Return the [X, Y] coordinate for the center point of the cell that contains the specified text.  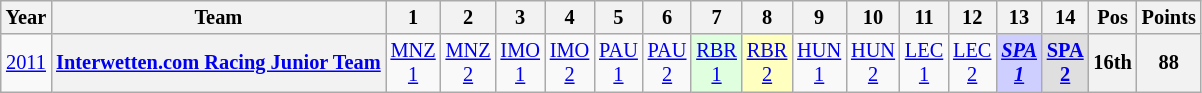
PAU2 [668, 63]
PAU1 [618, 63]
16th [1113, 63]
HUN2 [873, 63]
13 [1019, 17]
RBR1 [716, 63]
MNZ2 [468, 63]
9 [819, 17]
11 [924, 17]
IMO2 [570, 63]
5 [618, 17]
7 [716, 17]
2011 [26, 63]
Pos [1113, 17]
SPA2 [1066, 63]
Interwetten.com Racing Junior Team [218, 63]
8 [767, 17]
Points [1169, 17]
Team [218, 17]
SPA1 [1019, 63]
RBR2 [767, 63]
14 [1066, 17]
Year [26, 17]
LEC2 [972, 63]
LEC1 [924, 63]
3 [520, 17]
IMO1 [520, 63]
2 [468, 17]
12 [972, 17]
1 [414, 17]
88 [1169, 63]
4 [570, 17]
MNZ1 [414, 63]
10 [873, 17]
HUN1 [819, 63]
6 [668, 17]
